Extract the (x, y) coordinate from the center of the cell holding the provided text.  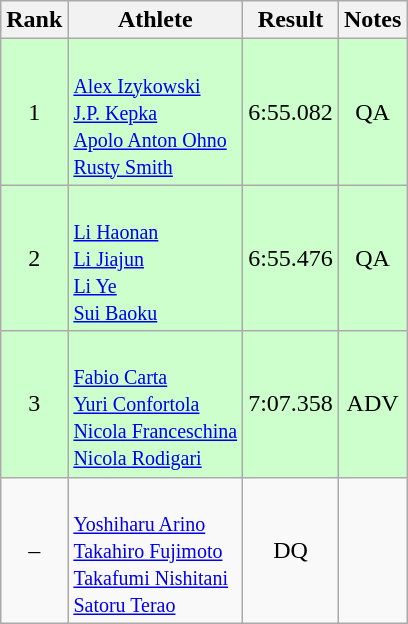
– (34, 550)
ADV (372, 404)
DQ (291, 550)
Yoshiharu Arino Takahiro Fujimoto Takafumi Nishitani Satoru Terao (156, 550)
6:55.082 (291, 112)
2 (34, 258)
Alex Izykowski J.P. Kepka Apolo Anton Ohno Rusty Smith (156, 112)
6:55.476 (291, 258)
Li Haonan Li Jiajun Li Ye Sui Baoku (156, 258)
1 (34, 112)
Result (291, 20)
7:07.358 (291, 404)
Fabio Carta Yuri Confortola Nicola Franceschina Nicola Rodigari (156, 404)
Rank (34, 20)
Notes (372, 20)
3 (34, 404)
Athlete (156, 20)
